Provide the [X, Y] coordinate of the cell's center where the given text is located.  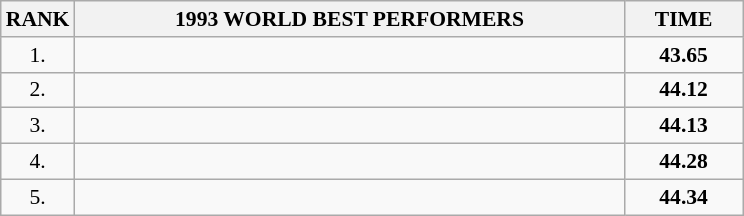
2. [38, 90]
1993 WORLD BEST PERFORMERS [349, 19]
4. [38, 162]
TIME [684, 19]
44.12 [684, 90]
5. [38, 197]
3. [38, 126]
44.28 [684, 162]
43.65 [684, 55]
1. [38, 55]
RANK [38, 19]
44.13 [684, 126]
44.34 [684, 197]
